Pinpoint the cell where the given text exists, returning its (x, y) midpoint coordinate. 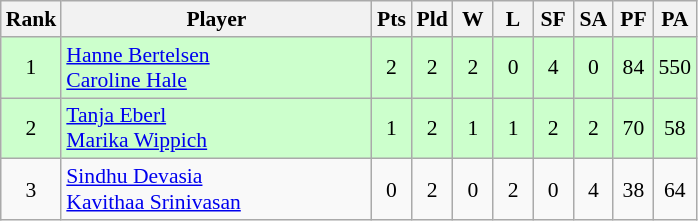
Sindhu Devasia Kavithaa Srinivasan (216, 190)
70 (633, 128)
SA (593, 19)
Pld (432, 19)
PA (674, 19)
Player (216, 19)
Tanja Eberl Marika Wippich (216, 128)
L (513, 19)
PF (633, 19)
W (473, 19)
64 (674, 190)
58 (674, 128)
Pts (391, 19)
3 (32, 190)
Hanne Bertelsen Caroline Hale (216, 68)
38 (633, 190)
Rank (32, 19)
84 (633, 68)
SF (553, 19)
550 (674, 68)
